From the cell containing the given text, extract its center point as (X, Y) coordinate. 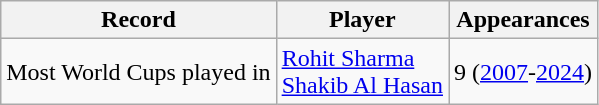
Player (362, 20)
Record (138, 20)
9 (2007-2024) (522, 72)
Appearances (522, 20)
Rohit Sharma Shakib Al Hasan (362, 72)
Most World Cups played in (138, 72)
